Return the [X, Y] coordinate for the center point of the cell that contains the specified text.  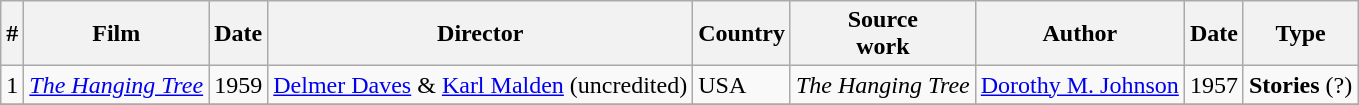
Film [116, 34]
1 [12, 85]
1959 [238, 85]
USA [742, 85]
Dorothy M. Johnson [1080, 85]
Sourcework [882, 34]
1957 [1214, 85]
Delmer Daves & Karl Malden (uncredited) [480, 85]
Country [742, 34]
# [12, 34]
Stories (?) [1300, 85]
Director [480, 34]
Author [1080, 34]
Type [1300, 34]
